For the text-containing cell, return its midpoint in [x, y] coordinate format. 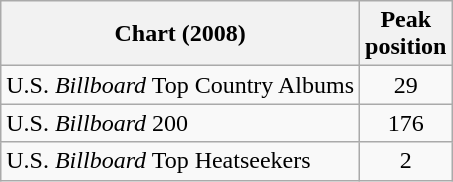
2 [406, 161]
U.S. Billboard 200 [180, 123]
Chart (2008) [180, 34]
U.S. Billboard Top Heatseekers [180, 161]
U.S. Billboard Top Country Albums [180, 85]
29 [406, 85]
Peakposition [406, 34]
176 [406, 123]
